Determine the (X, Y) coordinate at the center of the cell enclosing the given text.  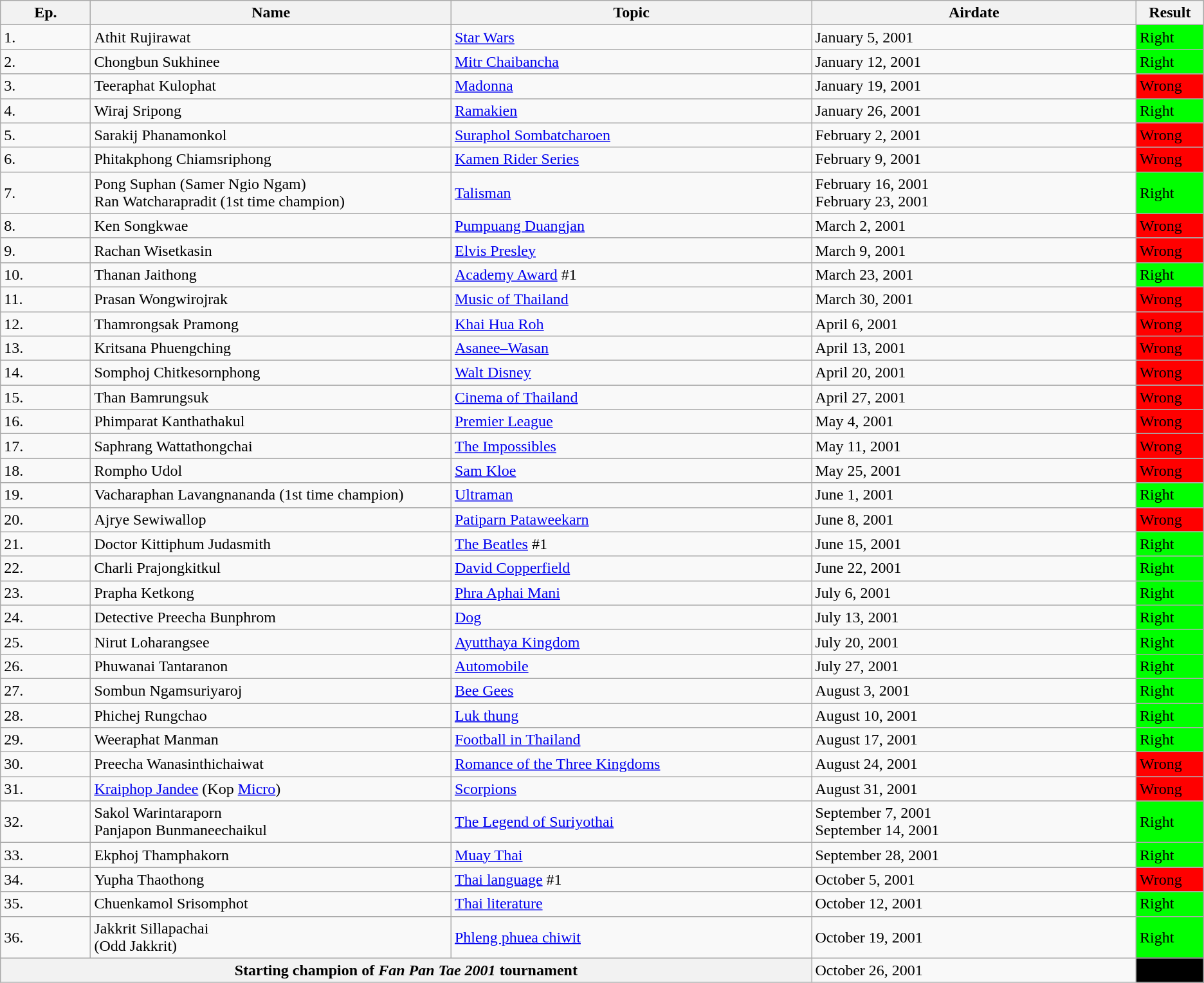
34. (46, 879)
Ken Songkwae (271, 226)
March 23, 2001 (974, 275)
Phra Aphai Mani (632, 593)
Phitakphong Chiamsriphong (271, 159)
April 6, 2001 (974, 323)
Sakol WarintarapornPanjapon Bunmaneechaikul (271, 822)
7. (46, 193)
Weeraphat Manman (271, 740)
Talisman (632, 193)
2. (46, 62)
Star Wars (632, 37)
Sarakij Phanamonkol (271, 135)
24. (46, 617)
12. (46, 323)
Ekphoj Thamphakorn (271, 855)
25. (46, 642)
Walt Disney (632, 373)
Ultraman (632, 495)
36. (46, 937)
Madonna (632, 86)
January 12, 2001 (974, 62)
Phleng phuea chiwit (632, 937)
August 17, 2001 (974, 740)
Chongbun Sukhinee (271, 62)
21. (46, 544)
July 13, 2001 (974, 617)
31. (46, 789)
28. (46, 716)
Suraphol Sombatcharoen (632, 135)
The Impossibles (632, 446)
14. (46, 373)
Topic (632, 13)
19. (46, 495)
3. (46, 86)
April 20, 2001 (974, 373)
18. (46, 471)
23. (46, 593)
Phimparat Kanthathakul (271, 422)
29. (46, 740)
30. (46, 764)
Doctor Kittiphum Judasmith (271, 544)
Sombun Ngamsuriyaroj (271, 690)
10. (46, 275)
16. (46, 422)
Rompho Udol (271, 471)
David Copperfield (632, 568)
Scorpions (632, 789)
August 3, 2001 (974, 690)
Nirut Loharangsee (271, 642)
Luk thung (632, 716)
Jakkrit Sillapachai (Odd Jakkrit) (271, 937)
Thai literature (632, 904)
Ep. (46, 13)
27. (46, 690)
June 15, 2001 (974, 544)
Result (1169, 13)
Sam Kloe (632, 471)
1. (46, 37)
Ramakien (632, 111)
October 5, 2001 (974, 879)
22. (46, 568)
Ayutthaya Kingdom (632, 642)
Romance of the Three Kingdoms (632, 764)
Phuwanai Tantaranon (271, 666)
Elvis Presley (632, 250)
January 19, 2001 (974, 86)
Bee Gees (632, 690)
20. (46, 519)
Rachan Wisetkasin (271, 250)
April 27, 2001 (974, 397)
Thai language #1 (632, 879)
October 12, 2001 (974, 904)
Pong Suphan (Samer Ngio Ngam)Ran Watcharapradit (1st time champion) (271, 193)
15. (46, 397)
Academy Award #1 (632, 275)
Football in Thailand (632, 740)
17. (46, 446)
May 25, 2001 (974, 471)
March 9, 2001 (974, 250)
Patiparn Pataweekarn (632, 519)
January 26, 2001 (974, 111)
Premier League (632, 422)
May 11, 2001 (974, 446)
The Legend of Suriyothai (632, 822)
13. (46, 348)
Kraiphop Jandee (Kop Micro) (271, 789)
January 5, 2001 (974, 37)
8. (46, 226)
Ajrye Sewiwallop (271, 519)
Phichej Rungchao (271, 716)
Automobile (632, 666)
Airdate (974, 13)
April 13, 2001 (974, 348)
6. (46, 159)
February 16, 2001 February 23, 2001 (974, 193)
Wiraj Sripong (271, 111)
Than Bamrungsuk (271, 397)
May 4, 2001 (974, 422)
Vacharaphan Lavangnananda (1st time champion) (271, 495)
4. (46, 111)
February 2, 2001 (974, 135)
Starting champion of Fan Pan Tae 2001 tournament (406, 970)
Asanee–Wasan (632, 348)
Yupha Thaothong (271, 879)
Cinema of Thailand (632, 397)
August 31, 2001 (974, 789)
October 26, 2001 (974, 970)
Kritsana Phuengching (271, 348)
Saphrang Wattathongchai (271, 446)
Teeraphat Kulophat (271, 86)
11. (46, 299)
June 8, 2001 (974, 519)
32. (46, 822)
33. (46, 855)
July 20, 2001 (974, 642)
The Beatles #1 (632, 544)
Muay Thai (632, 855)
9. (46, 250)
Prapha Ketkong (271, 593)
August 24, 2001 (974, 764)
Name (271, 13)
5. (46, 135)
February 9, 2001 (974, 159)
July 27, 2001 (974, 666)
Dog (632, 617)
Charli Prajongkitkul (271, 568)
September 7, 2001 September 14, 2001 (974, 822)
Prasan Wongwirojrak (271, 299)
July 6, 2001 (974, 593)
September 28, 2001 (974, 855)
June 1, 2001 (974, 495)
35. (46, 904)
Thamrongsak Pramong (271, 323)
Preecha Wanasinthichaiwat (271, 764)
Chuenkamol Srisomphot (271, 904)
Pumpuang Duangjan (632, 226)
Somphoj Chitkesornphong (271, 373)
Mitr Chaibancha (632, 62)
June 22, 2001 (974, 568)
Music of Thailand (632, 299)
Kamen Rider Series (632, 159)
Thanan Jaithong (271, 275)
August 10, 2001 (974, 716)
October 19, 2001 (974, 937)
Athit Rujirawat (271, 37)
March 2, 2001 (974, 226)
March 30, 2001 (974, 299)
26. (46, 666)
Khai Hua Roh (632, 323)
Detective Preecha Bunphrom (271, 617)
